From the cell containing the given text, extract its center point as (x, y) coordinate. 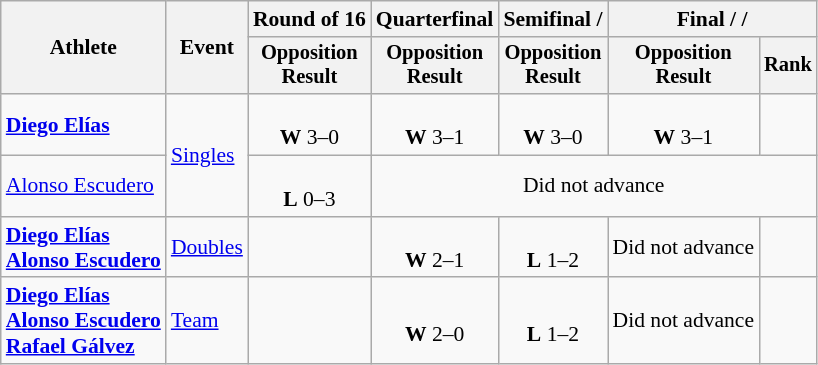
Team (207, 322)
Diego Elías (84, 124)
Athlete (84, 48)
Semifinal / (552, 19)
Event (207, 48)
Diego ElíasAlonso Escudero (84, 248)
Diego ElíasAlonso EscuderoRafael Gálvez (84, 322)
Doubles (207, 248)
Rank (788, 66)
Round of 16 (310, 19)
Final / / (712, 19)
Quarterfinal (435, 19)
Singles (207, 155)
W 2–1 (435, 248)
Alonso Escudero (84, 186)
W 2–0 (435, 322)
L 0–3 (310, 186)
